For the text-containing cell, return its midpoint in [X, Y] coordinate format. 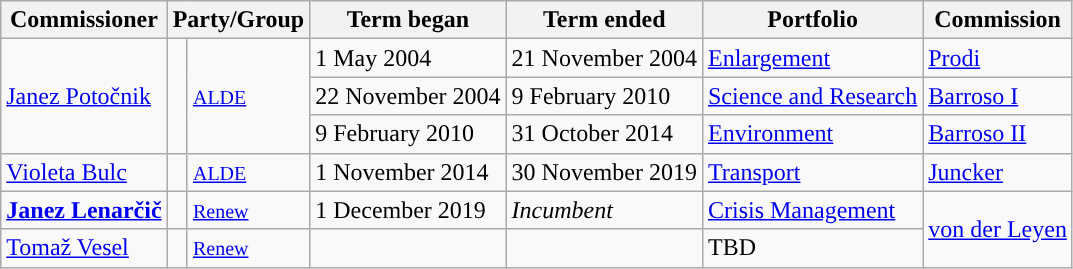
TBD [812, 248]
Commissioner [84, 20]
Janez Lenarčič [84, 210]
Violeta Bulc [84, 172]
1 May 2004 [408, 58]
Transport [812, 172]
Barroso I [998, 96]
Enlargement [812, 58]
1 November 2014 [408, 172]
Incumbent [604, 210]
Term ended [604, 20]
Environment [812, 134]
Science and Research [812, 96]
22 November 2004 [408, 96]
Prodi [998, 58]
Portfolio [812, 20]
Term began [408, 20]
Janez Potočnik [84, 96]
Barroso II [998, 134]
Crisis Management [812, 210]
Party/Group [238, 20]
Commission [998, 20]
Juncker [998, 172]
30 November 2019 [604, 172]
Tomaž Vesel [84, 248]
21 November 2004 [604, 58]
1 December 2019 [408, 210]
von der Leyen [998, 229]
31 October 2014 [604, 134]
